Return (x, y) of the center of cell containing provided text 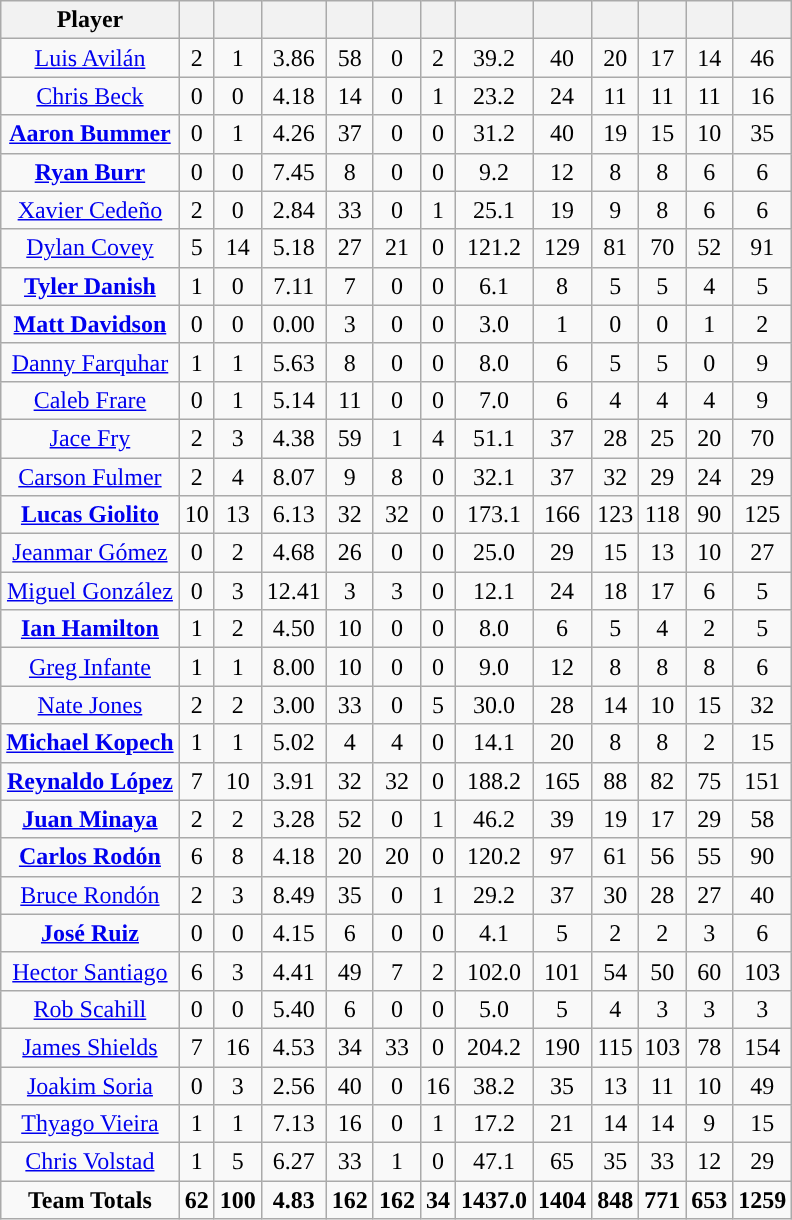
Player (90, 20)
4.38 (294, 438)
166 (562, 515)
188.2 (494, 781)
5.14 (294, 400)
Thyago Vieira (90, 1124)
Luis Avilán (90, 58)
James Shields (90, 1047)
2.56 (294, 1085)
4.26 (294, 134)
14.1 (494, 743)
5.40 (294, 1009)
Dylan Covey (90, 248)
Matt Davidson (90, 324)
Team Totals (90, 1200)
5.0 (494, 1009)
8.00 (294, 667)
123 (616, 515)
165 (562, 781)
62 (196, 1200)
60 (710, 971)
Danny Farquhar (90, 362)
7.13 (294, 1124)
6.13 (294, 515)
7.45 (294, 172)
3.91 (294, 781)
5.63 (294, 362)
Miguel González (90, 591)
102.0 (494, 971)
54 (616, 971)
4.53 (294, 1047)
Bruce Rondón (90, 895)
Reynaldo López (90, 781)
9.0 (494, 667)
50 (662, 971)
82 (662, 781)
18 (616, 591)
151 (762, 781)
Caleb Frare (90, 400)
65 (562, 1162)
Tyler Danish (90, 286)
Ian Hamilton (90, 629)
Jace Fry (90, 438)
91 (762, 248)
120.2 (494, 857)
3.28 (294, 819)
Jeanmar Gómez (90, 553)
39.2 (494, 58)
2.84 (294, 210)
56 (662, 857)
29.2 (494, 895)
12.41 (294, 591)
Michael Kopech (90, 743)
4.68 (294, 553)
39 (562, 819)
55 (710, 857)
Rob Scahill (90, 1009)
121.2 (494, 248)
Chris Beck (90, 96)
Carson Fulmer (90, 477)
Hector Santiago (90, 971)
88 (616, 781)
Aaron Bummer (90, 134)
81 (616, 248)
771 (662, 1200)
1404 (562, 1200)
4.41 (294, 971)
8.07 (294, 477)
75 (710, 781)
4.83 (294, 1200)
José Ruiz (90, 933)
848 (616, 1200)
25.1 (494, 210)
204.2 (494, 1047)
3.0 (494, 324)
1437.0 (494, 1200)
25.0 (494, 553)
61 (616, 857)
4.50 (294, 629)
31.2 (494, 134)
59 (350, 438)
23.2 (494, 96)
125 (762, 515)
118 (662, 515)
173.1 (494, 515)
6.1 (494, 286)
129 (562, 248)
30.0 (494, 705)
3.86 (294, 58)
6.27 (294, 1162)
7.0 (494, 400)
Joakim Soria (90, 1085)
1259 (762, 1200)
115 (616, 1047)
4.15 (294, 933)
190 (562, 1047)
47.1 (494, 1162)
46 (762, 58)
Chris Volstad (90, 1162)
7.11 (294, 286)
653 (710, 1200)
25 (662, 438)
Ryan Burr (90, 172)
Carlos Rodón (90, 857)
0.00 (294, 324)
12.1 (494, 591)
Nate Jones (90, 705)
30 (616, 895)
26 (350, 553)
Lucas Giolito (90, 515)
17.2 (494, 1124)
51.1 (494, 438)
38.2 (494, 1085)
5.02 (294, 743)
101 (562, 971)
100 (238, 1200)
Xavier Cedeño (90, 210)
5.18 (294, 248)
Juan Minaya (90, 819)
97 (562, 857)
32.1 (494, 477)
9.2 (494, 172)
3.00 (294, 705)
8.49 (294, 895)
78 (710, 1047)
Greg Infante (90, 667)
46.2 (494, 819)
154 (762, 1047)
4.1 (494, 933)
